Output the (x, y) coordinate of the center of the cell containing the given text.  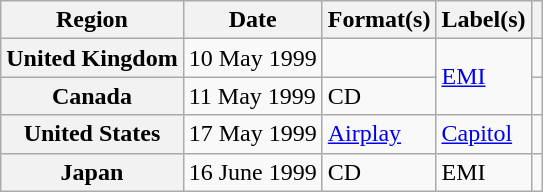
16 June 1999 (252, 172)
United Kingdom (92, 58)
Label(s) (484, 20)
Canada (92, 96)
11 May 1999 (252, 96)
Capitol (484, 134)
Region (92, 20)
17 May 1999 (252, 134)
Date (252, 20)
Format(s) (379, 20)
United States (92, 134)
Airplay (379, 134)
10 May 1999 (252, 58)
Japan (92, 172)
